Output the (X, Y) coordinate of the center of the cell containing the given text.  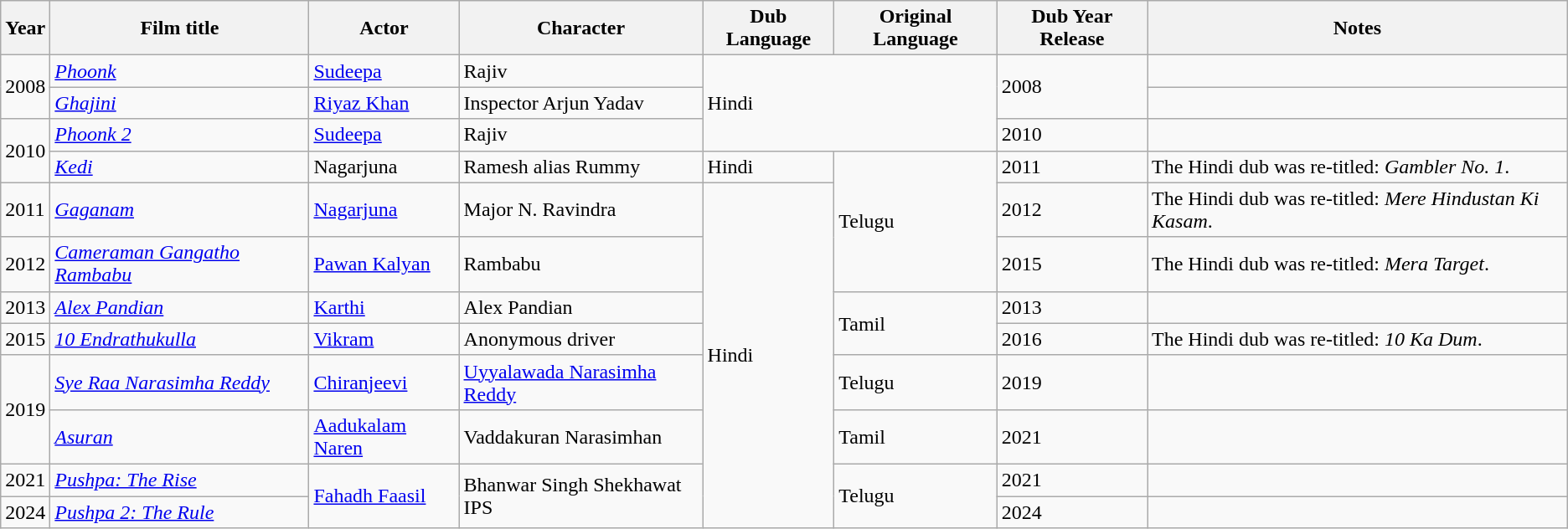
Dub Year Release (1072, 28)
Uyyalawada Narasimha Reddy (581, 382)
The Hindi dub was re-titled: Gambler No. 1. (1358, 167)
Chiranjeevi (384, 382)
Ramesh alias Rummy (581, 167)
Phoonk 2 (179, 135)
Gaganam (179, 209)
Dub Language (769, 28)
Asuran (179, 437)
Aadukalam Naren (384, 437)
Inspector Arjun Yadav (581, 103)
Karthi (384, 307)
Pawan Kalyan (384, 264)
Vikram (384, 339)
The Hindi dub was re-titled: Mere Hindustan Ki Kasam. (1358, 209)
Ghajini (179, 103)
Sye Raa Narasimha Reddy (179, 382)
Kedi (179, 167)
Vaddakuran Narasimhan (581, 437)
Character (581, 28)
Original Language (916, 28)
Anonymous driver (581, 339)
Actor (384, 28)
Major N. Ravindra (581, 209)
Fahadh Faasil (384, 496)
Film title (179, 28)
Pushpa 2: The Rule (179, 511)
10 Endrathukulla (179, 339)
The Hindi dub was re-titled: 10 Ka Dum. (1358, 339)
Notes (1358, 28)
Phoonk (179, 71)
Rambabu (581, 264)
The Hindi dub was re-titled: Mera Target. (1358, 264)
Cameraman Gangatho Rambabu (179, 264)
Pushpa: The Rise (179, 480)
Year (25, 28)
Riyaz Khan (384, 103)
Bhanwar Singh Shekhawat IPS (581, 496)
2016 (1072, 339)
